Return (X, Y) of the center of cell containing provided text 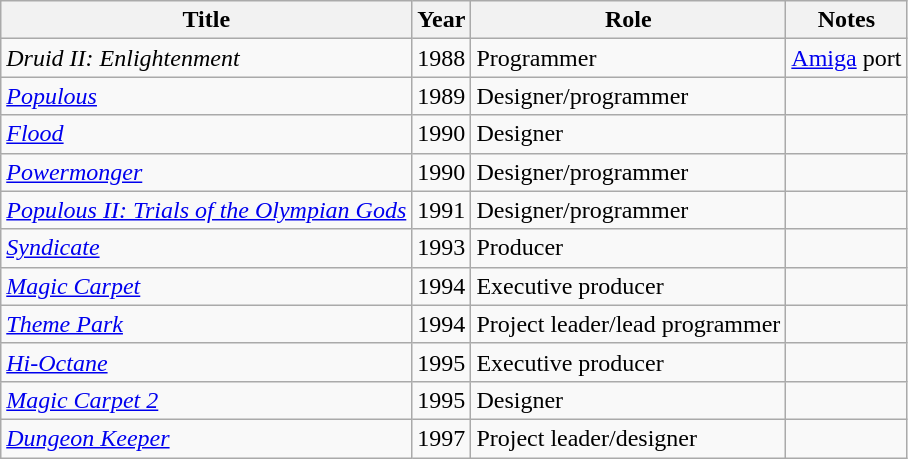
1991 (442, 210)
Flood (206, 134)
Project leader/lead programmer (628, 324)
Role (628, 20)
Magic Carpet (206, 286)
Project leader/designer (628, 438)
Populous (206, 96)
Hi-Octane (206, 362)
1997 (442, 438)
1988 (442, 58)
Programmer (628, 58)
Notes (846, 20)
Populous II: Trials of the Olympian Gods (206, 210)
Powermonger (206, 172)
1989 (442, 96)
Year (442, 20)
Druid II: Enlightenment (206, 58)
Syndicate (206, 248)
1993 (442, 248)
Dungeon Keeper (206, 438)
Title (206, 20)
Magic Carpet 2 (206, 400)
Theme Park (206, 324)
Amiga port (846, 58)
Producer (628, 248)
